Return [X, Y] of the center of cell containing provided text 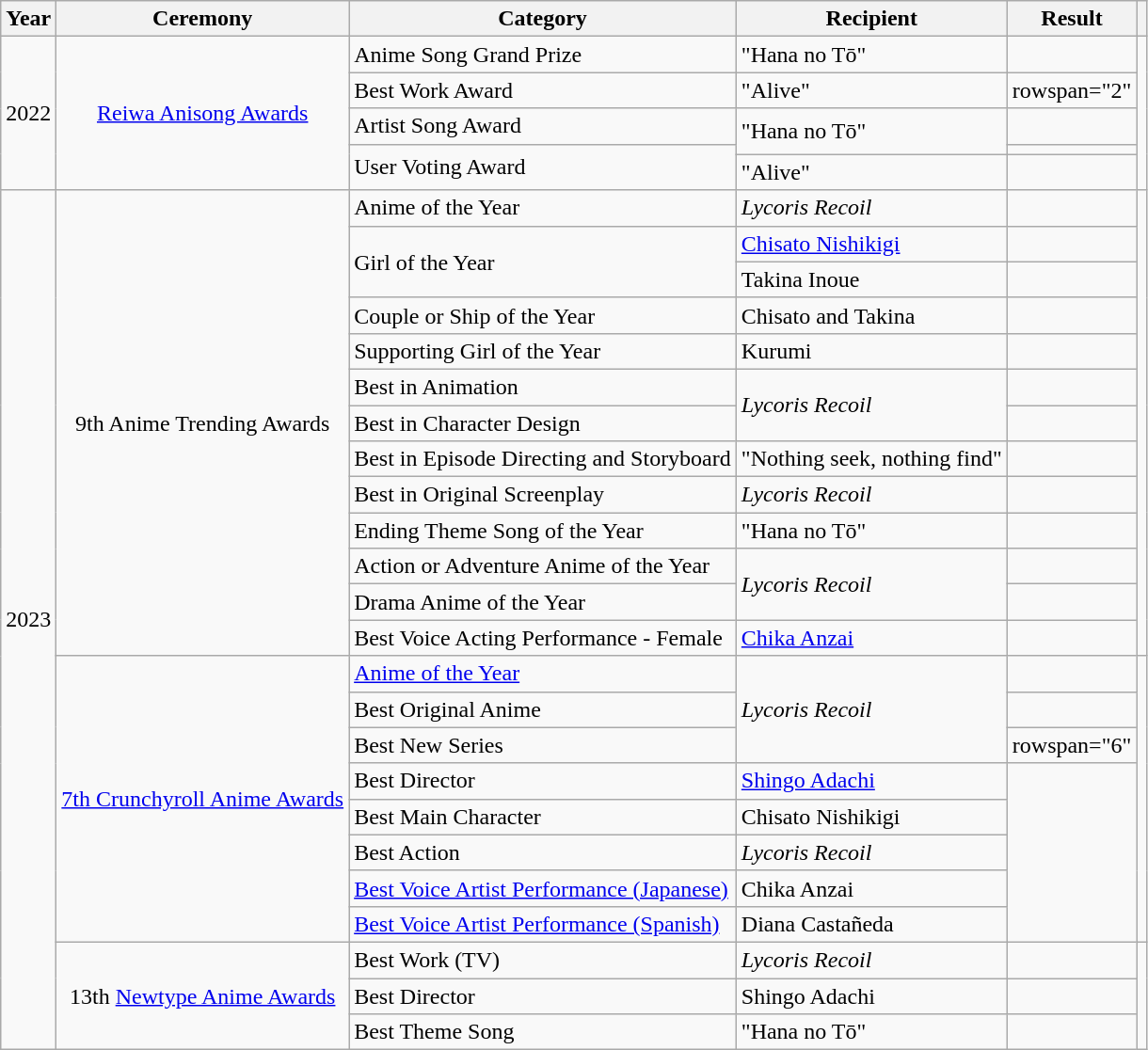
Recipient [871, 19]
Best in Episode Directing and Storyboard [543, 459]
Couple or Ship of the Year [543, 315]
Kurumi [871, 351]
Chisato and Takina [871, 315]
Takina Inoue [871, 279]
Drama Anime of the Year [543, 602]
Ending Theme Song of the Year [543, 531]
Best Voice Artist Performance (Spanish) [543, 924]
13th Newtype Anime Awards [203, 995]
Artist Song Award [543, 126]
Category [543, 19]
Action or Adventure Anime of the Year [543, 566]
Best Main Character [543, 817]
Reiwa Anisong Awards [203, 113]
Best Voice Acting Performance - Female [543, 638]
Supporting Girl of the Year [543, 351]
Ceremony [203, 19]
9th Anime Trending Awards [203, 423]
"Nothing seek, nothing find" [871, 459]
Girl of the Year [543, 262]
7th Crunchyroll Anime Awards [203, 799]
Best Original Anime [543, 709]
Best Theme Song [543, 1032]
Best in Original Screenplay [543, 495]
Best in Animation [543, 387]
rowspan="6" [1072, 745]
rowspan="2" [1072, 90]
Best New Series [543, 745]
2022 [28, 113]
Diana Castañeda [871, 924]
Year [28, 19]
2023 [28, 620]
Anime Song Grand Prize [543, 55]
Best Work Award [543, 90]
Best Work (TV) [543, 960]
Best Action [543, 852]
Best Voice Artist Performance (Japanese) [543, 888]
User Voting Award [543, 167]
Best in Character Design [543, 422]
Result [1072, 19]
